Capture the cell that displays the provided text and extract its (X, Y) central coordinate. 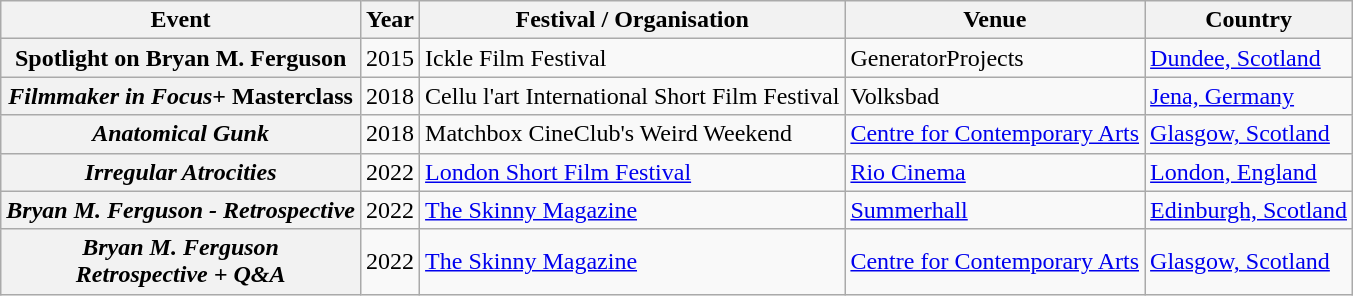
Jena, Germany (1249, 96)
Volksbad (995, 96)
Cellu l'art International Short Film Festival (632, 96)
Venue (995, 20)
Rio Cinema (995, 172)
Edinburgh, Scotland (1249, 210)
Festival / Organisation (632, 20)
London, England (1249, 172)
Event (181, 20)
Irregular Atrocities (181, 172)
Bryan M. Ferguson - Retrospective (181, 210)
Year (390, 20)
Anatomical Gunk (181, 134)
Summerhall (995, 210)
GeneratorProjects (995, 58)
Spotlight on Bryan M. Ferguson (181, 58)
Bryan M. FergusonRetrospective + Q&A (181, 262)
Ickle Film Festival (632, 58)
Filmmaker in Focus+ Masterclass (181, 96)
Country (1249, 20)
Dundee, Scotland (1249, 58)
Matchbox CineClub's Weird Weekend (632, 134)
London Short Film Festival (632, 172)
2015 (390, 58)
